Find where the given text appears and provide that cell's center as [X, Y] coordinate. 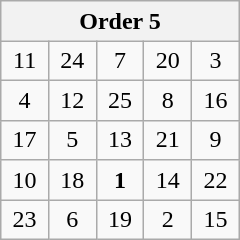
10 [25, 180]
18 [72, 180]
17 [25, 140]
22 [216, 180]
4 [25, 100]
21 [168, 140]
19 [120, 220]
7 [120, 60]
3 [216, 60]
15 [216, 220]
24 [72, 60]
5 [72, 140]
2 [168, 220]
25 [120, 100]
14 [168, 180]
12 [72, 100]
16 [216, 100]
23 [25, 220]
20 [168, 60]
11 [25, 60]
Order 5 [120, 21]
9 [216, 140]
6 [72, 220]
8 [168, 100]
1 [120, 180]
13 [120, 140]
